Identify which cell holds the provided text, then report its [x, y] central coordinate. 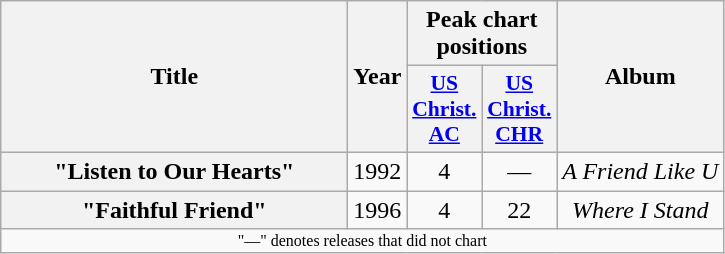
22 [520, 209]
1992 [378, 171]
US Christ. CHR [520, 110]
Peak chart positions [482, 34]
Year [378, 77]
"—" denotes releases that did not chart [362, 241]
Where I Stand [640, 209]
Album [640, 77]
1996 [378, 209]
"Faithful Friend" [174, 209]
"Listen to Our Hearts" [174, 171]
US Christ. AC [444, 110]
— [520, 171]
A Friend Like U [640, 171]
Title [174, 77]
